Identify which cell holds the provided text, then report its (x, y) central coordinate. 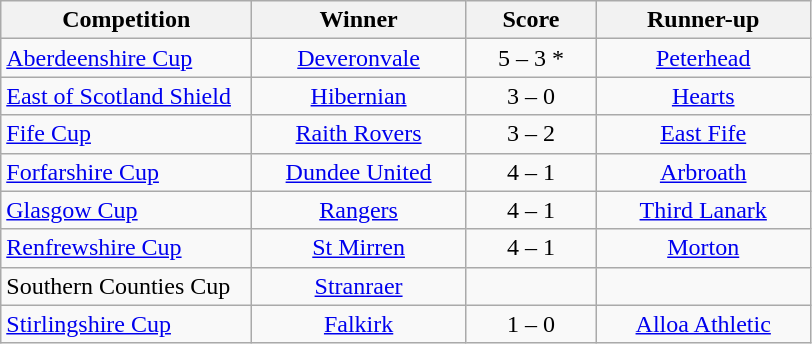
Forfarshire Cup (126, 172)
Runner-up (703, 20)
Third Lanark (703, 210)
Score (530, 20)
East Fife (703, 134)
St Mirren (359, 248)
1 – 0 (530, 324)
Glasgow Cup (126, 210)
Hibernian (359, 96)
3 – 0 (530, 96)
Deveronvale (359, 58)
5 – 3 * (530, 58)
Peterhead (703, 58)
3 – 2 (530, 134)
Arbroath (703, 172)
Stirlingshire Cup (126, 324)
Hearts (703, 96)
Rangers (359, 210)
Falkirk (359, 324)
Renfrewshire Cup (126, 248)
Dundee United (359, 172)
Morton (703, 248)
Southern Counties Cup (126, 286)
Competition (126, 20)
Alloa Athletic (703, 324)
Stranraer (359, 286)
East of Scotland Shield (126, 96)
Raith Rovers (359, 134)
Winner (359, 20)
Aberdeenshire Cup (126, 58)
Fife Cup (126, 134)
